Determine the [x, y] coordinate at the center of the cell enclosing the given text.  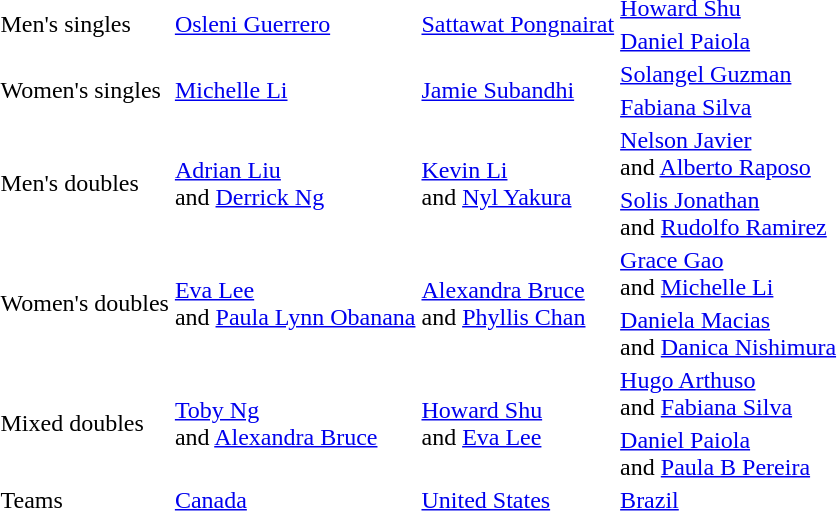
Howard Shuand Eva Lee [518, 424]
Eva Leeand Paula Lynn Obanana [295, 304]
Kevin Liand Nyl Yakura [518, 184]
Toby Ng and Alexandra Bruce [295, 424]
Alexandra Bruceand Phyllis Chan [518, 304]
Jamie Subandhi [518, 90]
Adrian Liuand Derrick Ng [295, 184]
Michelle Li [295, 90]
